From the cell containing the given text, extract its center point as [x, y] coordinate. 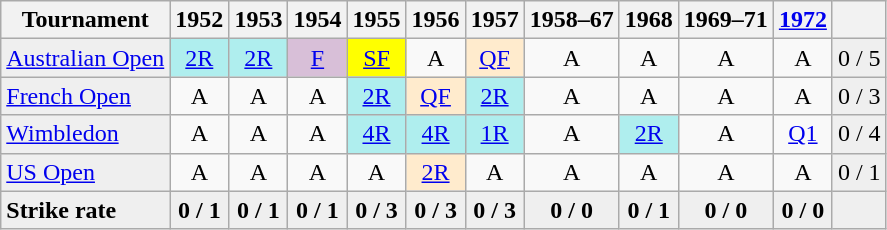
US Open [86, 172]
Strike rate [86, 210]
French Open [86, 96]
1954 [318, 20]
SF [376, 58]
1958–67 [572, 20]
1952 [200, 20]
1R [494, 134]
Wimbledon [86, 134]
1955 [376, 20]
0 / 4 [859, 134]
1957 [494, 20]
F [318, 58]
1972 [802, 20]
1969–71 [726, 20]
Australian Open [86, 58]
0 / 5 [859, 58]
1968 [648, 20]
Q1 [802, 134]
1956 [436, 20]
Tournament [86, 20]
1953 [258, 20]
